For the text-containing cell, return its midpoint in (x, y) coordinate format. 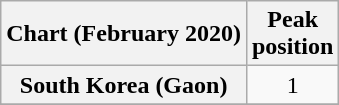
Chart (February 2020) (124, 34)
South Korea (Gaon) (124, 85)
1 (292, 85)
Peakposition (292, 34)
